Return [x, y] of the center of cell containing provided text 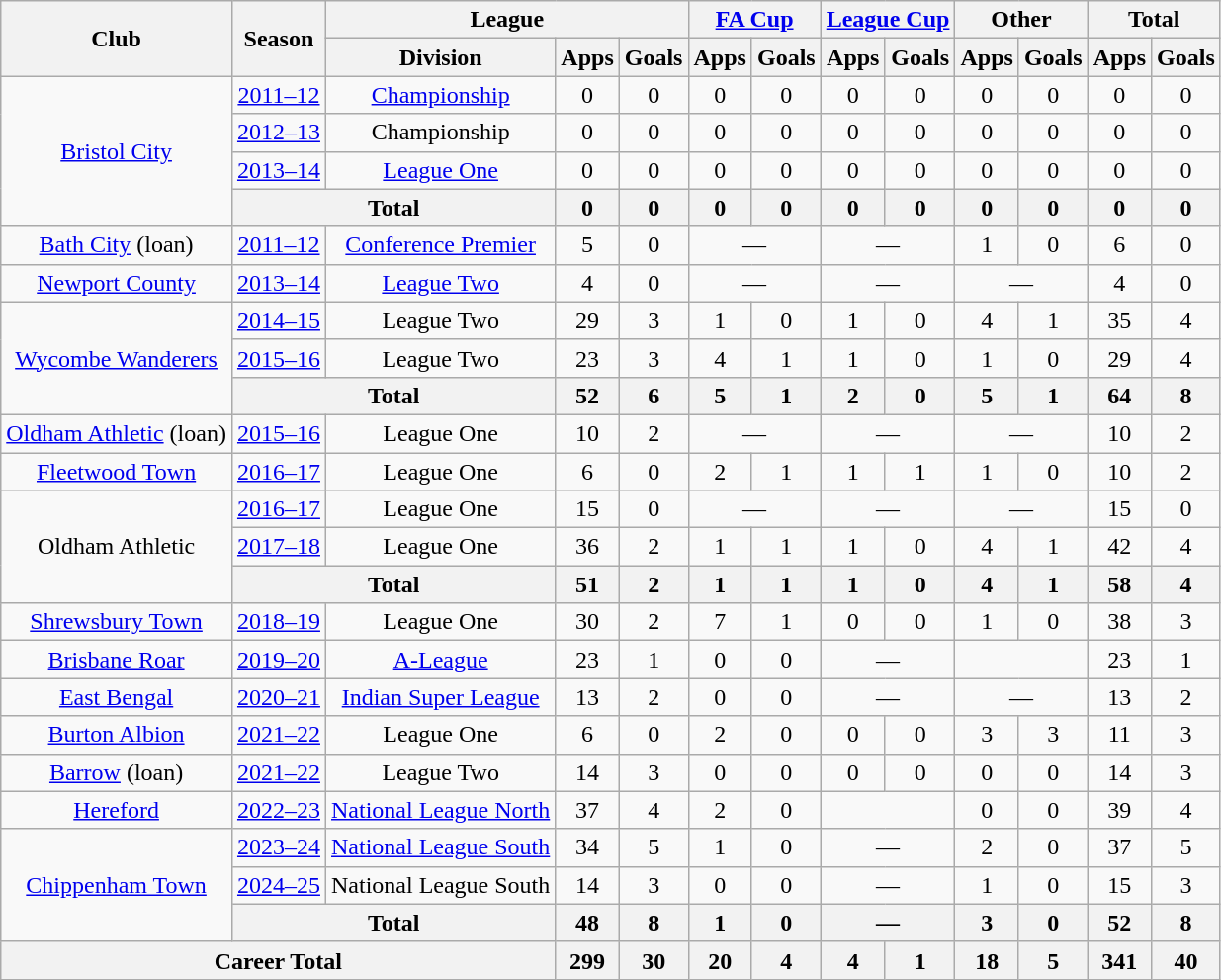
38 [1119, 622]
48 [587, 923]
Bristol City [117, 151]
18 [987, 960]
Newport County [117, 283]
Club [117, 39]
Chippenham Town [117, 885]
2018–19 [279, 622]
Division [440, 57]
36 [587, 547]
Season [279, 39]
Fleetwood Town [117, 472]
League Cup [888, 20]
Other [1021, 20]
39 [1119, 810]
Bath City (loan) [117, 245]
Indian Super League [440, 697]
National League North [440, 810]
299 [587, 960]
League [506, 20]
34 [587, 847]
2022–23 [279, 810]
2014–15 [279, 320]
Brisbane Roar [117, 660]
40 [1186, 960]
58 [1119, 584]
Hereford [117, 810]
Oldham Athletic [117, 547]
Shrewsbury Town [117, 622]
Conference Premier [440, 245]
East Bengal [117, 697]
FA Cup [754, 20]
2019–20 [279, 660]
Barrow (loan) [117, 772]
20 [720, 960]
Career Total [279, 960]
2017–18 [279, 547]
2020–21 [279, 697]
Oldham Athletic (loan) [117, 433]
35 [1119, 320]
64 [1119, 396]
7 [720, 622]
2023–24 [279, 847]
Burton Albion [117, 735]
A-League [440, 660]
51 [587, 584]
11 [1119, 735]
42 [1119, 547]
2012–13 [279, 133]
Wycombe Wanderers [117, 358]
341 [1119, 960]
2024–25 [279, 885]
